Scan for the cell matching the given text and deliver its (x, y) coordinate at center. 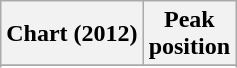
Chart (2012) (72, 34)
Peak position (189, 34)
